Detect which cell encompasses the target text, then output its (x, y) center coordinate. 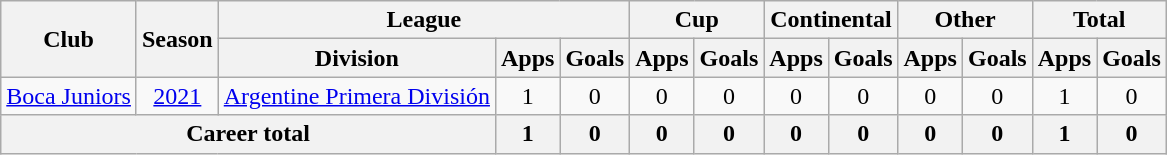
Argentine Primera División (356, 96)
Continental (831, 20)
Season (177, 39)
Career total (248, 134)
League (424, 20)
2021 (177, 96)
Cup (697, 20)
Club (69, 39)
Division (356, 58)
Boca Juniors (69, 96)
Other (965, 20)
Total (1099, 20)
